Pinpoint the cell where the given text exists, returning its (X, Y) midpoint coordinate. 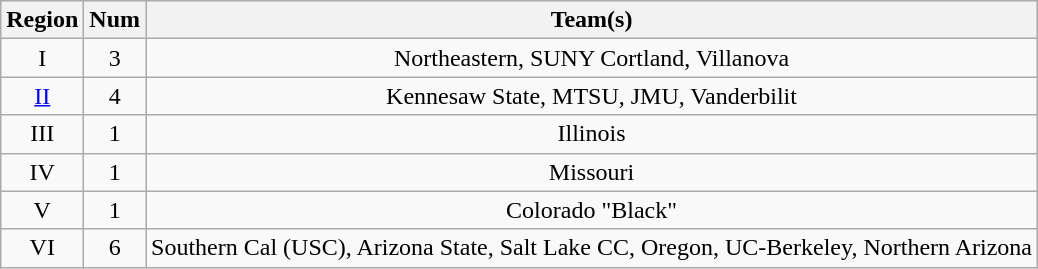
3 (115, 58)
Num (115, 20)
Region (42, 20)
II (42, 96)
III (42, 134)
Missouri (592, 172)
Team(s) (592, 20)
4 (115, 96)
Colorado "Black" (592, 210)
Illinois (592, 134)
Kennesaw State, MTSU, JMU, Vanderbilit (592, 96)
IV (42, 172)
Southern Cal (USC), Arizona State, Salt Lake CC, Oregon, UC-Berkeley, Northern Arizona (592, 248)
I (42, 58)
Northeastern, SUNY Cortland, Villanova (592, 58)
VI (42, 248)
6 (115, 248)
V (42, 210)
